Scan for the cell matching the given text and deliver its (x, y) coordinate at center. 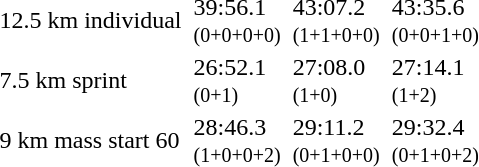
27:08.0(1+0) (336, 80)
26:52.1(0+1) (237, 80)
